Find where the given text appears and provide that cell's center as (x, y) coordinate. 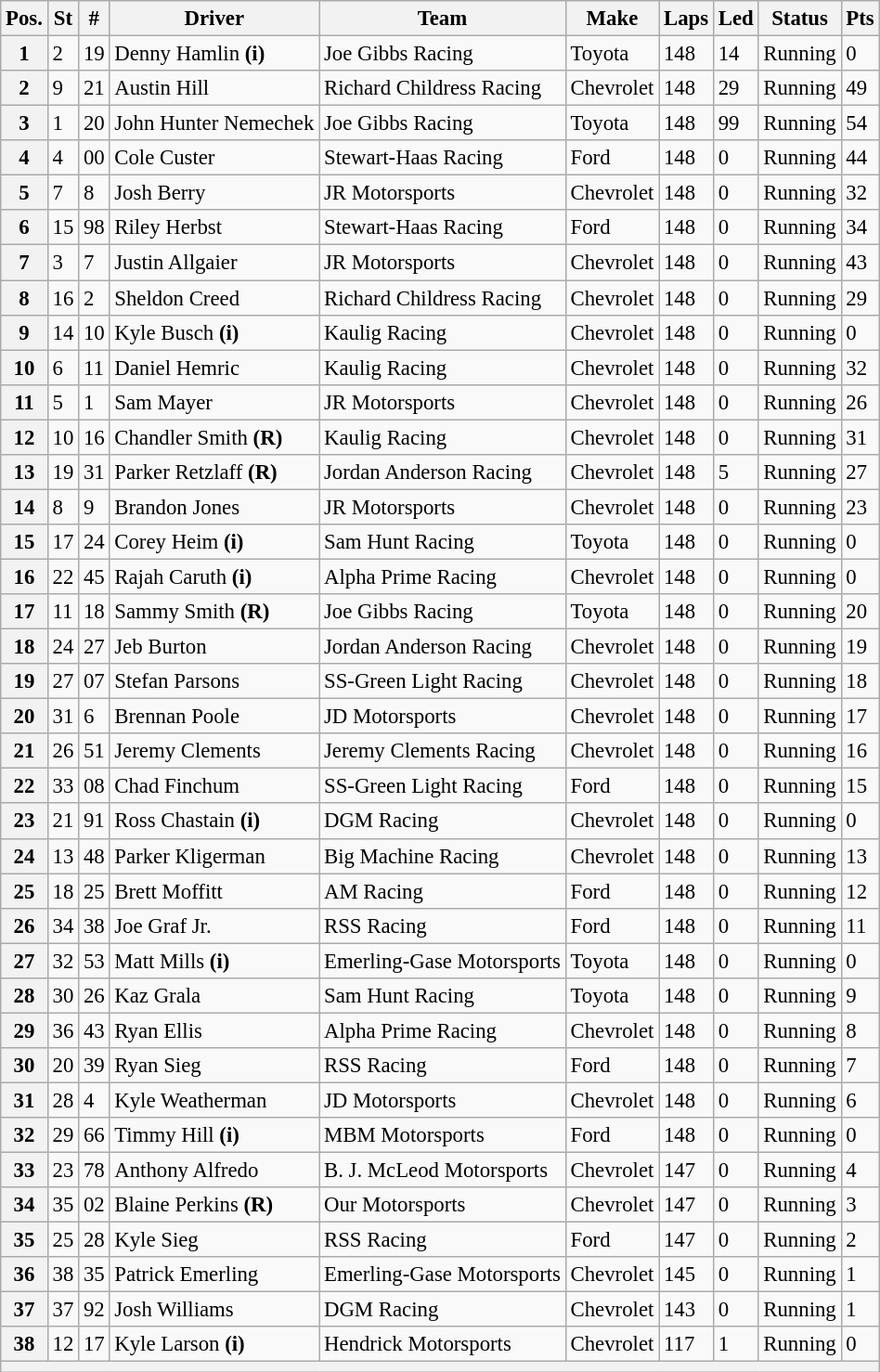
Kyle Sieg (214, 1240)
Rajah Caruth (i) (214, 576)
Jeremy Clements (214, 751)
Kyle Larson (i) (214, 1345)
Ross Chastain (i) (214, 822)
MBM Motorsports (443, 1135)
Ryan Ellis (214, 1030)
91 (95, 822)
Daniel Hemric (214, 368)
Team (443, 19)
Brett Moffitt (214, 891)
Brennan Poole (214, 717)
Pos. (24, 19)
Ryan Sieg (214, 1066)
145 (687, 1275)
Timmy Hill (i) (214, 1135)
Big Machine Racing (443, 856)
66 (95, 1135)
Status (800, 19)
48 (95, 856)
Parker Retzlaff (R) (214, 472)
Anthony Alfredo (214, 1171)
Patrick Emerling (214, 1275)
53 (95, 961)
John Hunter Nemechek (214, 123)
Corey Heim (i) (214, 542)
Parker Kligerman (214, 856)
Austin Hill (214, 88)
Driver (214, 19)
00 (95, 158)
45 (95, 576)
49 (860, 88)
Our Motorsports (443, 1205)
Denny Hamlin (i) (214, 54)
Kyle Busch (i) (214, 332)
54 (860, 123)
Joe Graf Jr. (214, 925)
Sheldon Creed (214, 298)
AM Racing (443, 891)
99 (735, 123)
Laps (687, 19)
Josh Berry (214, 193)
117 (687, 1345)
44 (860, 158)
Jeremy Clements Racing (443, 751)
B. J. McLeod Motorsports (443, 1171)
98 (95, 227)
Blaine Perkins (R) (214, 1205)
Riley Herbst (214, 227)
Kaz Grala (214, 996)
Chad Finchum (214, 786)
Led (735, 19)
07 (95, 681)
Kyle Weatherman (214, 1100)
St (63, 19)
39 (95, 1066)
Brandon Jones (214, 507)
Matt Mills (i) (214, 961)
# (95, 19)
Cole Custer (214, 158)
Hendrick Motorsports (443, 1345)
Pts (860, 19)
08 (95, 786)
Sam Mayer (214, 402)
78 (95, 1171)
51 (95, 751)
92 (95, 1310)
Sammy Smith (R) (214, 612)
Stefan Parsons (214, 681)
Chandler Smith (R) (214, 437)
Make (612, 19)
Justin Allgaier (214, 263)
02 (95, 1205)
Jeb Burton (214, 647)
Josh Williams (214, 1310)
143 (687, 1310)
